Locate the cell with the specified text and output its [X, Y] center coordinate. 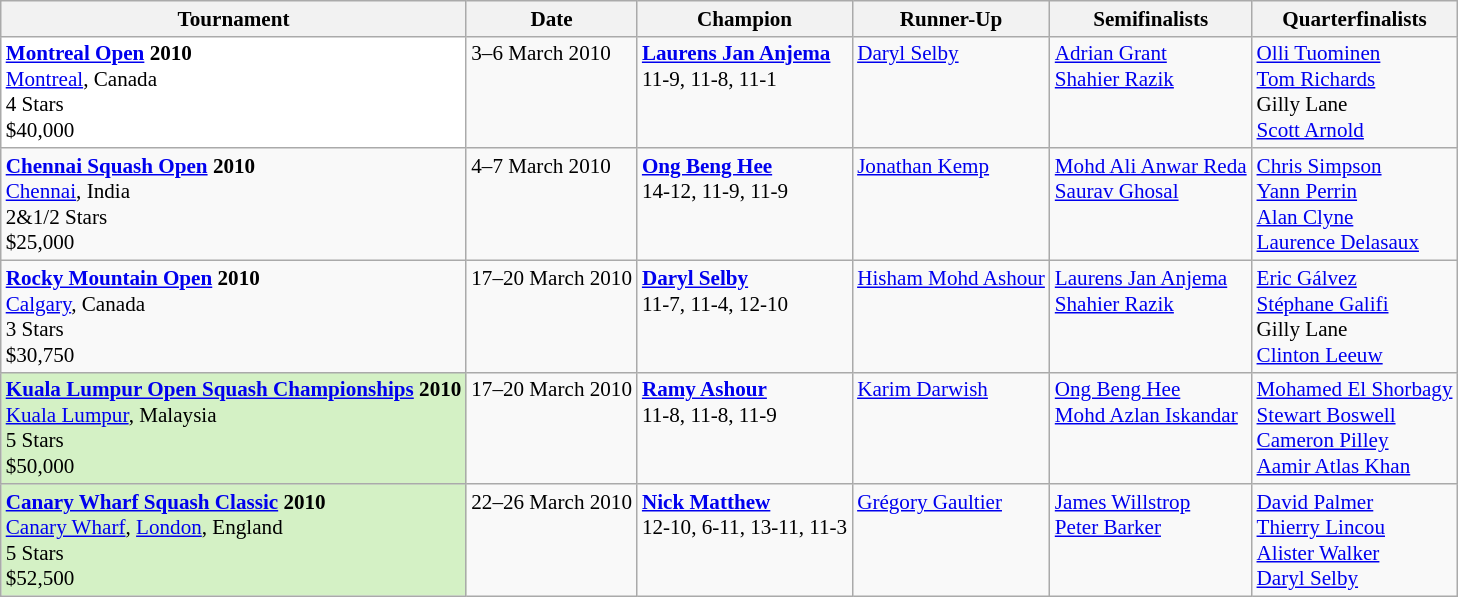
Nick Matthew12-10, 6-11, 13-11, 11-3 [744, 540]
Eric Gálvez Stéphane Galifi Gilly Lane Clinton Leeuw [1355, 316]
Jonathan Kemp [951, 204]
Runner-Up [951, 18]
Montreal Open 2010 Montreal, Canada4 Stars$40,000 [234, 92]
Kuala Lumpur Open Squash Championships 2010 Kuala Lumpur, Malaysia5 Stars$50,000 [234, 428]
Adrian Grant Shahier Razik [1151, 92]
Date [552, 18]
Grégory Gaultier [951, 540]
Mohd Ali Anwar Reda Saurav Ghosal [1151, 204]
Karim Darwish [951, 428]
James Willstrop Peter Barker [1151, 540]
Tournament [234, 18]
Champion [744, 18]
Canary Wharf Squash Classic 2010 Canary Wharf, London, England5 Stars$52,500 [234, 540]
Rocky Mountain Open 2010 Calgary, Canada3 Stars$30,750 [234, 316]
David Palmer Thierry Lincou Alister Walker Daryl Selby [1355, 540]
Semifinalists [1151, 18]
Chennai Squash Open 2010 Chennai, India2&1/2 Stars $25,000 [234, 204]
Laurens Jan Anjema11-9, 11-8, 11-1 [744, 92]
Quarterfinalists [1355, 18]
Ong Beng Hee Mohd Azlan Iskandar [1151, 428]
22–26 March 2010 [552, 540]
Daryl Selby11-7, 11-4, 12-10 [744, 316]
Olli Tuominen Tom Richards Gilly Lane Scott Arnold [1355, 92]
Hisham Mohd Ashour [951, 316]
3–6 March 2010 [552, 92]
Mohamed El Shorbagy Stewart Boswell Cameron Pilley Aamir Atlas Khan [1355, 428]
Laurens Jan Anjema Shahier Razik [1151, 316]
4–7 March 2010 [552, 204]
Chris Simpson Yann Perrin Alan Clyne Laurence Delasaux [1355, 204]
Ong Beng Hee14-12, 11-9, 11-9 [744, 204]
Ramy Ashour11-8, 11-8, 11-9 [744, 428]
Daryl Selby [951, 92]
